Determine the [x, y] coordinate at the center of the cell enclosing the given text.  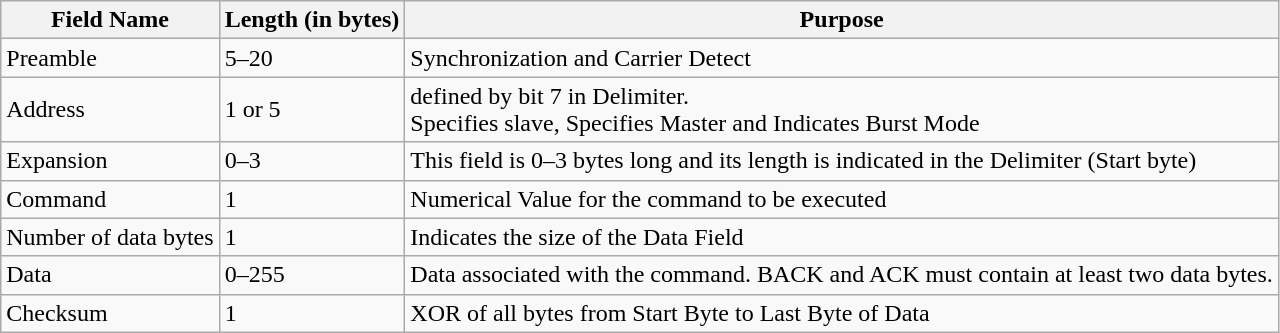
Field Name [110, 20]
1 or 5 [312, 110]
Command [110, 199]
Synchronization and Carrier Detect [842, 58]
Address [110, 110]
Number of data bytes [110, 237]
Length (in bytes) [312, 20]
Checksum [110, 313]
Expansion [110, 161]
Numerical Value for the command to be executed [842, 199]
XOR of all bytes from Start Byte to Last Byte of Data [842, 313]
Preamble [110, 58]
Purpose [842, 20]
5–20 [312, 58]
0–3 [312, 161]
Data [110, 275]
0–255 [312, 275]
This field is 0–3 bytes long and its length is indicated in the Delimiter (Start byte) [842, 161]
Data associated with the command. BACK and ACK must contain at least two data bytes. [842, 275]
defined by bit 7 in Delimiter.Specifies slave, Specifies Master and Indicates Burst Mode [842, 110]
Indicates the size of the Data Field [842, 237]
